Pinpoint the cell where the given text exists, returning its (x, y) midpoint coordinate. 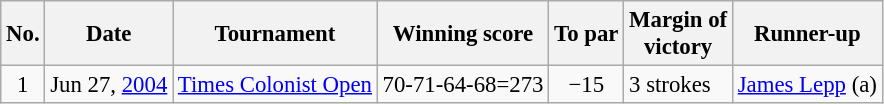
Winning score (463, 34)
3 strokes (678, 85)
Margin ofvictory (678, 34)
70-71-64-68=273 (463, 85)
Tournament (276, 34)
No. (23, 34)
Times Colonist Open (276, 85)
Jun 27, 2004 (109, 85)
1 (23, 85)
James Lepp (a) (807, 85)
Date (109, 34)
To par (586, 34)
Runner-up (807, 34)
−15 (586, 85)
